Scan for the cell matching the given text and deliver its [X, Y] coordinate at center. 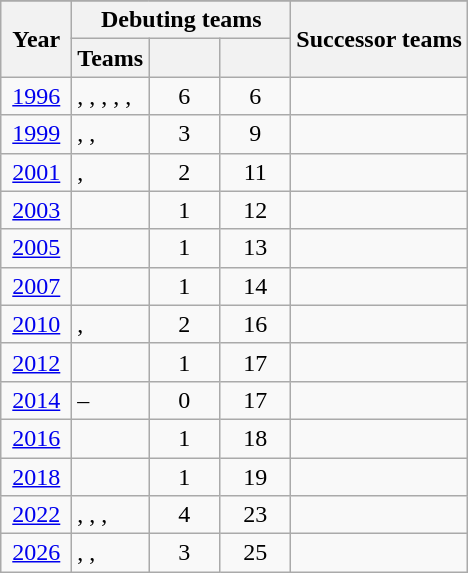
Successor teams [380, 39]
14 [256, 286]
2014 [36, 400]
19 [256, 477]
2022 [36, 515]
– [110, 400]
2003 [36, 210]
2007 [36, 286]
Debuting teams [182, 20]
2005 [36, 248]
2018 [36, 477]
23 [256, 515]
18 [256, 438]
, , , , , [110, 96]
1999 [36, 134]
2001 [36, 172]
11 [256, 172]
2010 [36, 324]
2026 [36, 553]
, , , [110, 515]
1996 [36, 96]
2016 [36, 438]
Year [36, 39]
Teams [110, 58]
13 [256, 248]
25 [256, 553]
9 [256, 134]
0 [184, 400]
12 [256, 210]
4 [184, 515]
16 [256, 324]
2012 [36, 362]
